Locate the cell with the specified text and output its [X, Y] center coordinate. 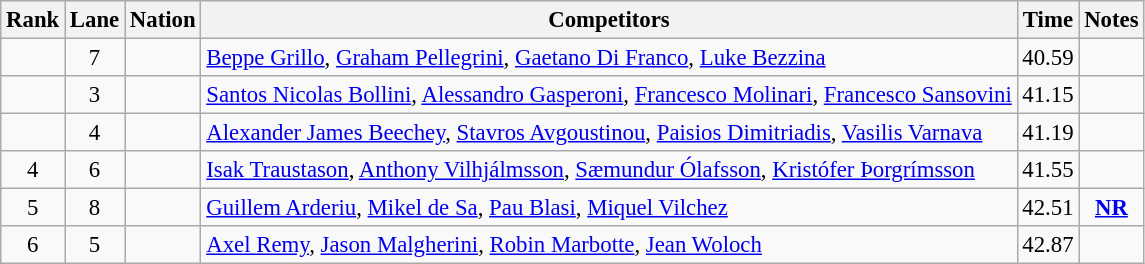
Rank [33, 20]
Isak Traustason, Anthony Vilhjálmsson, Sæmundur Ólafsson, Kristófer Þorgrímsson [609, 170]
7 [95, 58]
Lane [95, 20]
40.59 [1048, 58]
41.15 [1048, 95]
Santos Nicolas Bollini, Alessandro Gasperoni, Francesco Molinari, Francesco Sansovini [609, 95]
Beppe Grillo, Graham Pellegrini, Gaetano Di Franco, Luke Bezzina [609, 58]
8 [95, 208]
41.55 [1048, 170]
42.51 [1048, 208]
Nation [163, 20]
41.19 [1048, 133]
Competitors [609, 20]
Notes [1112, 20]
Guillem Arderiu, Mikel de Sa, Pau Blasi, Miquel Vilchez [609, 208]
Axel Remy, Jason Malgherini, Robin Marbotte, Jean Woloch [609, 245]
Alexander James Beechey, Stavros Avgoustinou, Paisios Dimitriadis, Vasilis Varnava [609, 133]
Time [1048, 20]
42.87 [1048, 245]
NR [1112, 208]
3 [95, 95]
